Determine the (X, Y) coordinate at the center of the cell enclosing the given text.  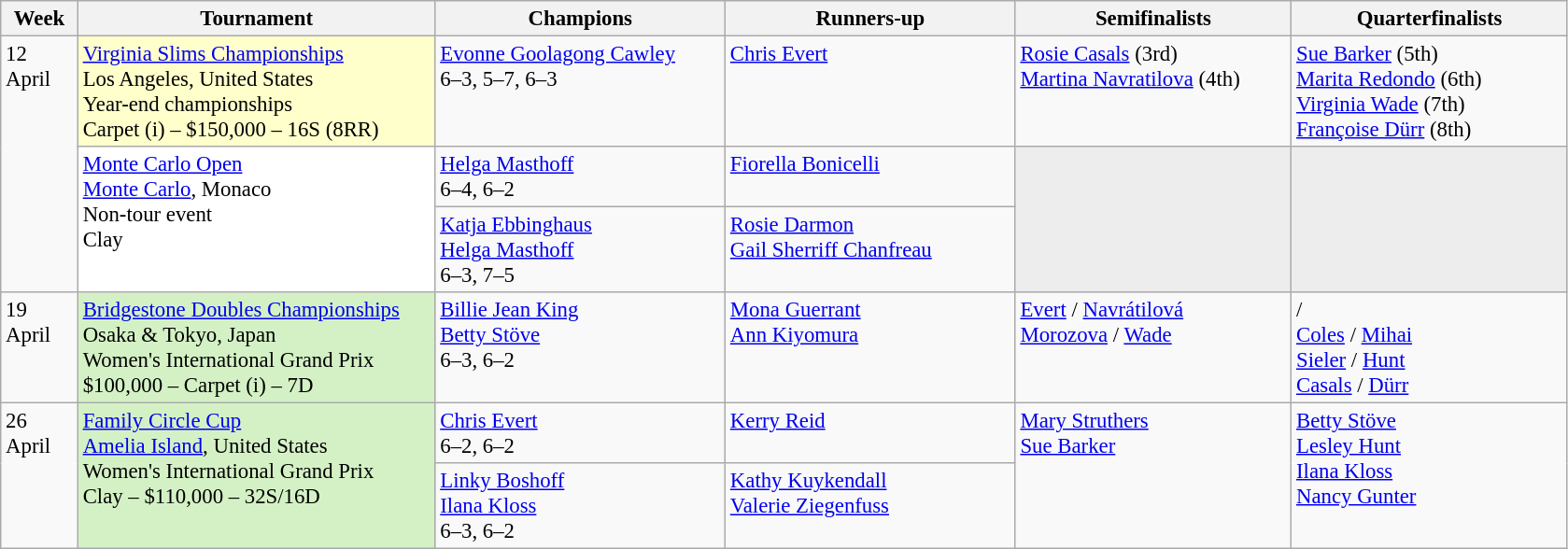
Monte Carlo OpenMonte Carlo, MonacoNon-tour eventClay (256, 219)
Fiorella Bonicelli (870, 177)
/ Coles / Mihai Sieler / Hunt Casals / Dürr (1430, 347)
Kathy Kuykendall Valerie Ziegenfuss (870, 506)
Family Circle Cup Amelia Island, United StatesWomen's International Grand PrixClay – $110,000 – 32S/16D (256, 476)
Sue Barker (5th) Marita Redondo (6th) Virginia Wade (7th) Françoise Dürr (8th) (1430, 91)
Chris Evert6–2, 6–2 (581, 433)
Chris Evert (870, 91)
Katja Ebbinghaus Helga Masthoff6–3, 7–5 (581, 250)
Linky Boshoff Ilana Kloss 6–3, 6–2 (581, 506)
26 April (39, 476)
Runners-up (870, 19)
Evert / Navrátilová Morozova / Wade (1153, 347)
Tournament (256, 19)
Helga Masthoff6–4, 6–2 (581, 177)
Mona Guerrant Ann Kiyomura (870, 347)
Champions (581, 19)
Semifinalists (1153, 19)
Week (39, 19)
Mary Struthers Sue Barker (1153, 476)
Betty Stöve Lesley Hunt Ilana Kloss Nancy Gunter (1430, 476)
Kerry Reid (870, 433)
Rosie Casals (3rd) Martina Navratilova (4th) (1153, 91)
12 April (39, 164)
Rosie Darmon Gail Sherriff Chanfreau (870, 250)
Quarterfinalists (1430, 19)
19 April (39, 347)
Billie Jean King Betty Stöve 6–3, 6–2 (581, 347)
Bridgestone Doubles Championships Osaka & Tokyo, JapanWomen's International Grand Prix$100,000 – Carpet (i) – 7D (256, 347)
Evonne Goolagong Cawley 6–3, 5–7, 6–3 (581, 91)
Virginia Slims Championships Los Angeles, United StatesYear-end championshipsCarpet (i) – $150,000 – 16S (8RR) (256, 91)
